Return [X, Y] of the center of cell containing provided text 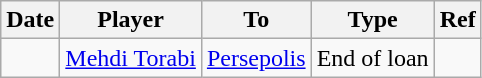
To [256, 20]
Mehdi Torabi [131, 58]
Ref [458, 20]
Date [30, 20]
Persepolis [256, 58]
Type [372, 20]
End of loan [372, 58]
Player [131, 20]
